Detect which cell encompasses the target text, then output its (x, y) center coordinate. 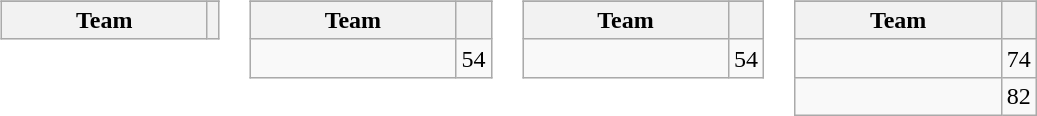
74 (1018, 58)
82 (1018, 96)
